Identify which cell holds the provided text, then report its [x, y] central coordinate. 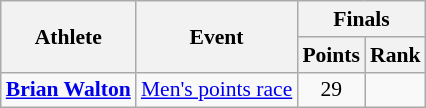
Rank [396, 55]
Finals [361, 19]
29 [331, 90]
Men's points race [216, 90]
Event [216, 36]
Points [331, 55]
Athlete [68, 36]
Brian Walton [68, 90]
